Scan for the cell matching the given text and deliver its (X, Y) coordinate at center. 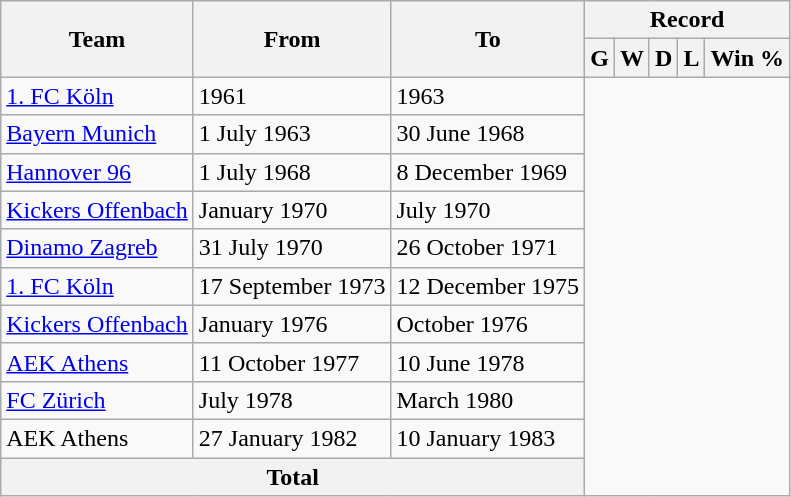
1 July 1963 (292, 134)
1963 (488, 96)
1961 (292, 96)
FC Zürich (98, 400)
January 1970 (292, 210)
26 October 1971 (488, 248)
11 October 1977 (292, 362)
12 December 1975 (488, 286)
W (632, 58)
Record (688, 20)
30 June 1968 (488, 134)
Bayern Munich (98, 134)
31 July 1970 (292, 248)
G (600, 58)
March 1980 (488, 400)
L (692, 58)
8 December 1969 (488, 172)
From (292, 39)
To (488, 39)
Team (98, 39)
27 January 1982 (292, 438)
July 1978 (292, 400)
July 1970 (488, 210)
Win % (748, 58)
Hannover 96 (98, 172)
Total (293, 477)
January 1976 (292, 324)
1 July 1968 (292, 172)
Dinamo Zagreb (98, 248)
D (663, 58)
10 June 1978 (488, 362)
10 January 1983 (488, 438)
October 1976 (488, 324)
17 September 1973 (292, 286)
